Output the [X, Y] coordinate of the center of the cell containing the given text.  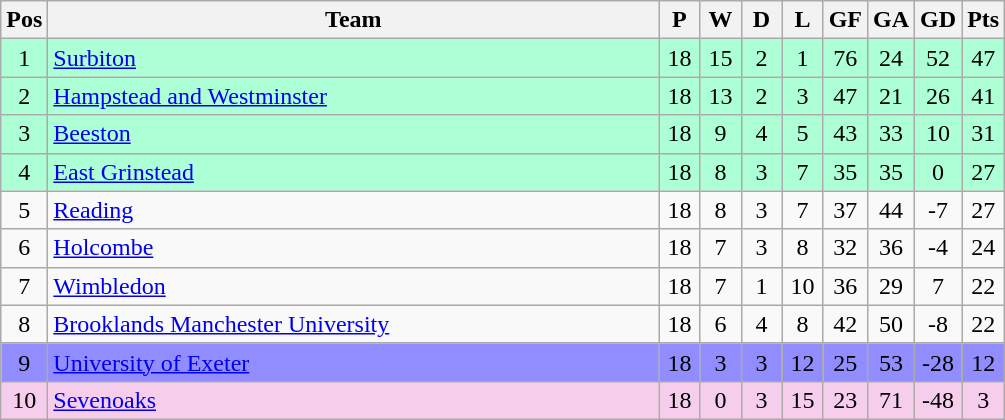
53 [892, 362]
-7 [938, 210]
25 [845, 362]
Hampstead and Westminster [354, 96]
Team [354, 20]
26 [938, 96]
21 [892, 96]
44 [892, 210]
GD [938, 20]
33 [892, 134]
Reading [354, 210]
GF [845, 20]
43 [845, 134]
37 [845, 210]
Wimbledon [354, 286]
Surbiton [354, 58]
Sevenoaks [354, 400]
Pos [24, 20]
50 [892, 324]
42 [845, 324]
-28 [938, 362]
University of Exeter [354, 362]
52 [938, 58]
32 [845, 248]
W [720, 20]
76 [845, 58]
L [802, 20]
Pts [984, 20]
23 [845, 400]
-48 [938, 400]
Holcombe [354, 248]
29 [892, 286]
71 [892, 400]
GA [892, 20]
D [762, 20]
P [680, 20]
-4 [938, 248]
41 [984, 96]
Beeston [354, 134]
31 [984, 134]
-8 [938, 324]
13 [720, 96]
East Grinstead [354, 172]
Brooklands Manchester University [354, 324]
